For the text-containing cell, return its midpoint in (x, y) coordinate format. 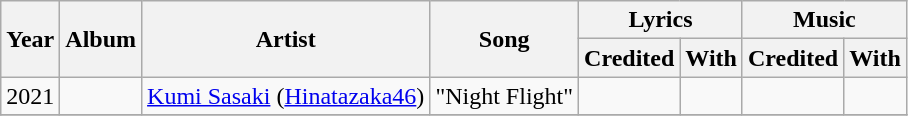
Music (824, 20)
"Night Flight" (504, 96)
Album (101, 39)
Kumi Sasaki (Hinatazaka46) (286, 96)
Song (504, 39)
Artist (286, 39)
Year (30, 39)
2021 (30, 96)
Lyrics (661, 20)
